Find where the given text appears and provide that cell's center as [x, y] coordinate. 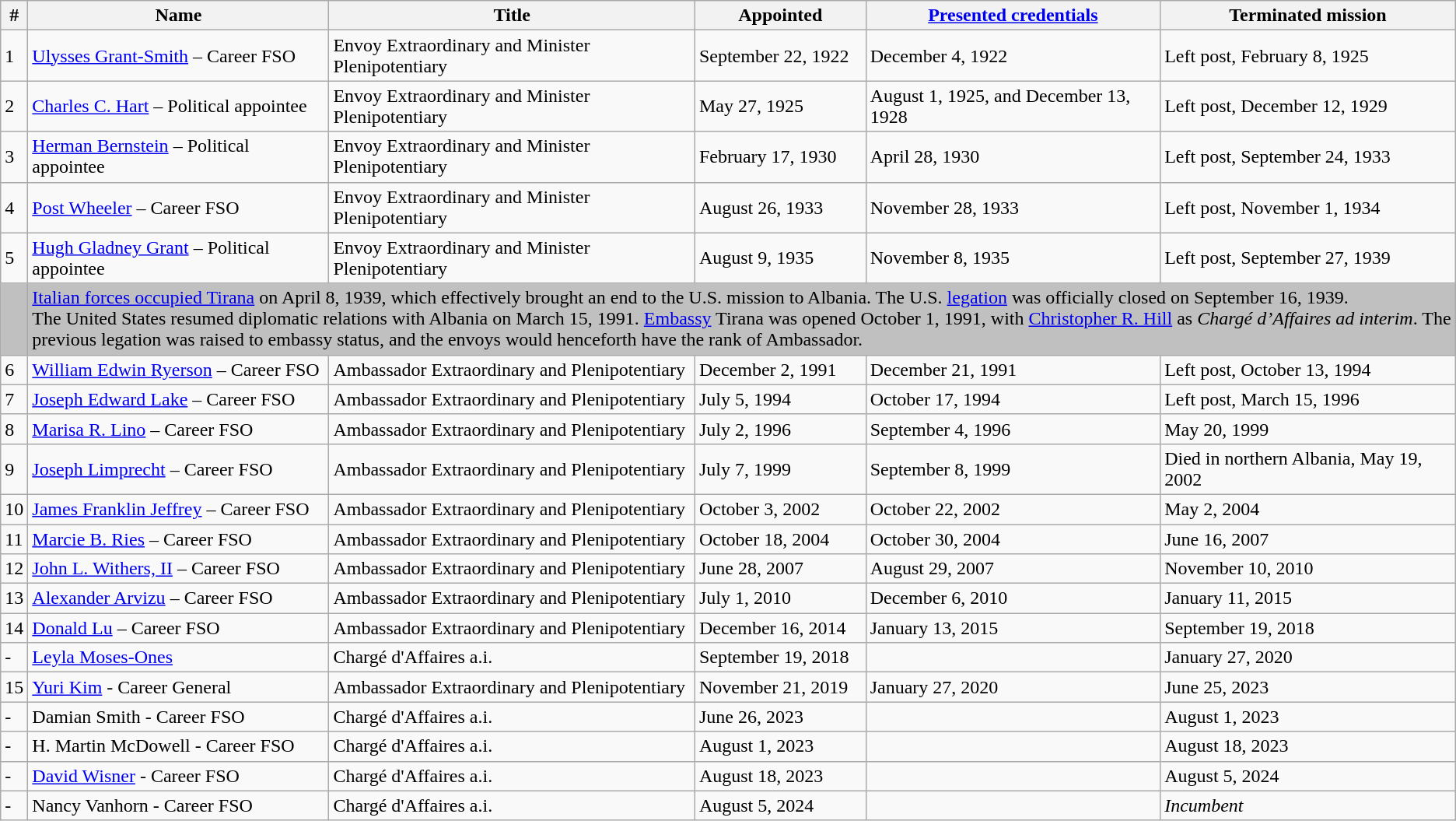
James Franklin Jeffrey – Career FSO [179, 509]
Joseph Limprecht – Career FSO [179, 468]
December 16, 2014 [780, 628]
John L. Withers, II – Career FSO [179, 569]
July 1, 2010 [780, 598]
Terminated mission [1308, 16]
Left post, October 13, 1994 [1308, 370]
Presented credentials [1013, 16]
6 [14, 370]
April 28, 1930 [1013, 157]
August 1, 1925, and December 13, 1928 [1013, 106]
Died in northern Albania, May 19, 2002 [1308, 468]
August 29, 2007 [1013, 569]
14 [14, 628]
October 17, 1994 [1013, 399]
12 [14, 569]
December 4, 1922 [1013, 56]
2 [14, 106]
5 [14, 258]
January 11, 2015 [1308, 598]
Yuri Kim - Career General [179, 687]
September 22, 1922 [780, 56]
September 8, 1999 [1013, 468]
November 10, 2010 [1308, 569]
Left post, December 12, 1929 [1308, 106]
October 3, 2002 [780, 509]
Left post, March 15, 1996 [1308, 399]
9 [14, 468]
June 16, 2007 [1308, 539]
December 21, 1991 [1013, 370]
# [14, 16]
Herman Bernstein – Political appointee [179, 157]
Alexander Arvizu – Career FSO [179, 598]
October 30, 2004 [1013, 539]
October 22, 2002 [1013, 509]
8 [14, 429]
July 2, 1996 [780, 429]
Donald Lu – Career FSO [179, 628]
1 [14, 56]
William Edwin Ryerson – Career FSO [179, 370]
4 [14, 207]
H. Martin McDowell - Career FSO [179, 746]
Joseph Edward Lake – Career FSO [179, 399]
May 2, 2004 [1308, 509]
Nancy Vanhorn - Career FSO [179, 805]
Name [179, 16]
December 2, 1991 [780, 370]
November 21, 2019 [780, 687]
Leyla Moses-Ones [179, 658]
July 7, 1999 [780, 468]
7 [14, 399]
3 [14, 157]
November 28, 1933 [1013, 207]
December 6, 2010 [1013, 598]
June 25, 2023 [1308, 687]
June 26, 2023 [780, 717]
Ulysses Grant-Smith – Career FSO [179, 56]
May 20, 1999 [1308, 429]
November 8, 1935 [1013, 258]
July 5, 1994 [780, 399]
Hugh Gladney Grant – Political appointee [179, 258]
Left post, September 27, 1939 [1308, 258]
August 9, 1935 [780, 258]
11 [14, 539]
May 27, 1925 [780, 106]
September 4, 1996 [1013, 429]
10 [14, 509]
June 28, 2007 [780, 569]
January 13, 2015 [1013, 628]
August 26, 1933 [780, 207]
Incumbent [1308, 805]
David Wisner - Career FSO [179, 776]
Charles C. Hart – Political appointee [179, 106]
February 17, 1930 [780, 157]
Marcie B. Ries – Career FSO [179, 539]
Damian Smith - Career FSO [179, 717]
Appointed [780, 16]
Post Wheeler – Career FSO [179, 207]
October 18, 2004 [780, 539]
Marisa R. Lino – Career FSO [179, 429]
Title [512, 16]
Left post, September 24, 1933 [1308, 157]
13 [14, 598]
Left post, November 1, 1934 [1308, 207]
Left post, February 8, 1925 [1308, 56]
15 [14, 687]
